Find where the given text appears and provide that cell's center as [X, Y] coordinate. 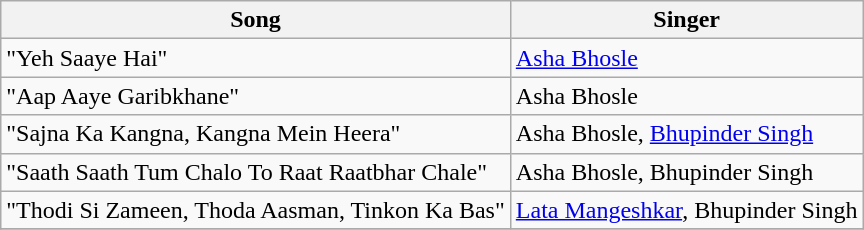
"Aap Aaye Garibkhane" [256, 96]
Song [256, 20]
Lata Mangeshkar, Bhupinder Singh [686, 210]
"Sajna Ka Kangna, Kangna Mein Heera" [256, 134]
"Thodi Si Zameen, Thoda Aasman, Tinkon Ka Bas" [256, 210]
Singer [686, 20]
"Yeh Saaye Hai" [256, 58]
"Saath Saath Tum Chalo To Raat Raatbhar Chale" [256, 172]
